Find where the given text appears and provide that cell's center as [x, y] coordinate. 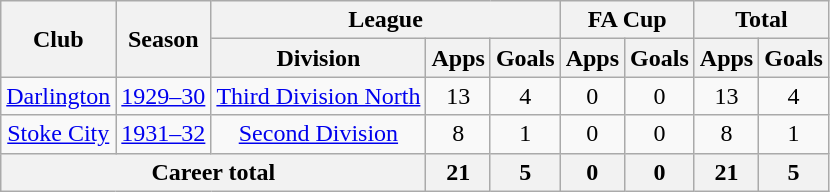
Third Division North [318, 96]
Darlington [58, 96]
Club [58, 39]
Career total [214, 172]
Division [318, 58]
1931–32 [164, 134]
Total [761, 20]
League [386, 20]
Second Division [318, 134]
1929–30 [164, 96]
Stoke City [58, 134]
FA Cup [627, 20]
Season [164, 39]
